Identify which cell holds the provided text, then report its [X, Y] central coordinate. 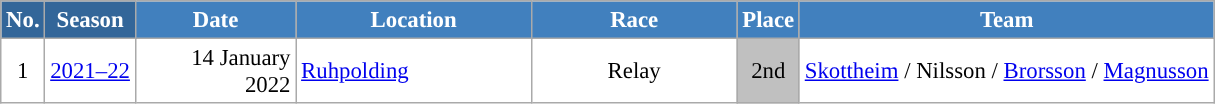
Season [90, 20]
Place [768, 20]
Location [414, 20]
2021–22 [90, 72]
Team [1006, 20]
Date [216, 20]
Race [634, 20]
Skottheim / Nilsson / Brorsson / Magnusson [1006, 72]
1 [23, 72]
2nd [768, 72]
Relay [634, 72]
14 January 2022 [216, 72]
No. [23, 20]
Ruhpolding [414, 72]
